Extract the [x, y] coordinate from the center of the cell holding the provided text.  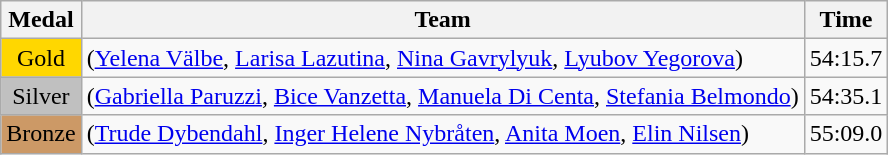
54:35.1 [846, 96]
Medal [41, 20]
55:09.0 [846, 134]
Bronze [41, 134]
Time [846, 20]
(Yelena Välbe, Larisa Lazutina, Nina Gavrylyuk, Lyubov Yegorova) [442, 58]
(Gabriella Paruzzi, Bice Vanzetta, Manuela Di Centa, Stefania Belmondo) [442, 96]
(Trude Dybendahl, Inger Helene Nybråten, Anita Moen, Elin Nilsen) [442, 134]
Silver [41, 96]
Team [442, 20]
Gold [41, 58]
54:15.7 [846, 58]
